Output the [X, Y] coordinate of the center of the cell containing the given text.  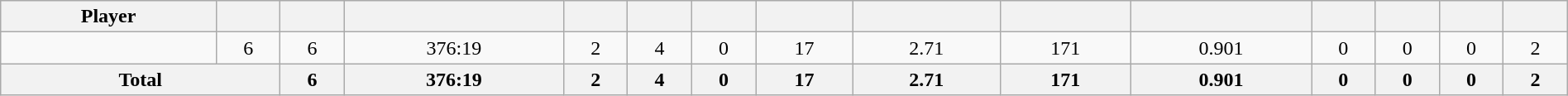
Total [141, 79]
Player [109, 17]
